Capture the cell that displays the provided text and extract its (X, Y) central coordinate. 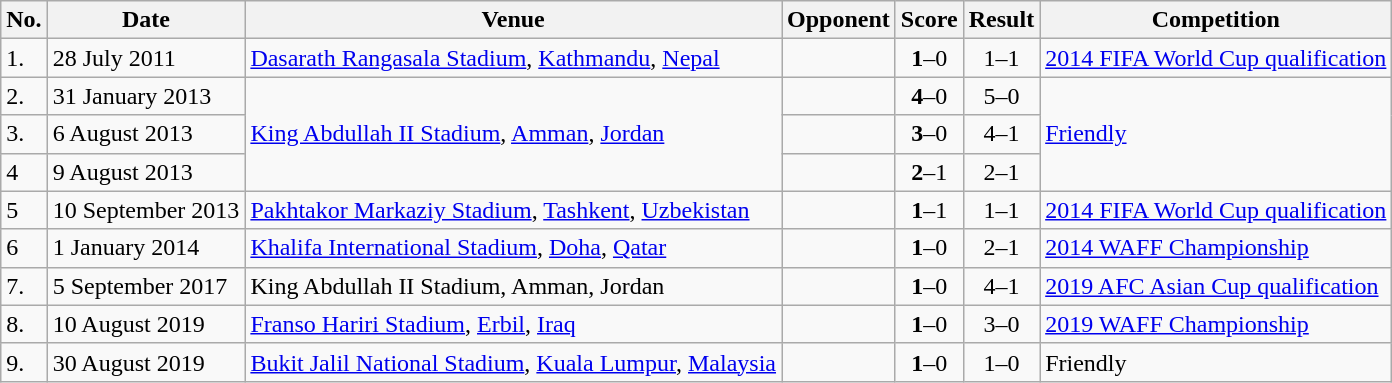
Dasarath Rangasala Stadium, Kathmandu, Nepal (514, 58)
31 January 2013 (146, 96)
6 August 2013 (146, 134)
7. (24, 286)
1. (24, 58)
Venue (514, 20)
5–0 (1001, 96)
Score (929, 20)
28 July 2011 (146, 58)
Opponent (839, 20)
Result (1001, 20)
6 (24, 248)
4–0 (929, 96)
30 August 2019 (146, 362)
4 (24, 172)
9 August 2013 (146, 172)
3. (24, 134)
8. (24, 324)
10 August 2019 (146, 324)
Competition (1216, 20)
5 September 2017 (146, 286)
Pakhtakor Markaziy Stadium, Tashkent, Uzbekistan (514, 210)
Date (146, 20)
2019 WAFF Championship (1216, 324)
No. (24, 20)
Franso Hariri Stadium, Erbil, Iraq (514, 324)
Bukit Jalil National Stadium, Kuala Lumpur, Malaysia (514, 362)
10 September 2013 (146, 210)
9. (24, 362)
2019 AFC Asian Cup qualification (1216, 286)
5 (24, 210)
2014 WAFF Championship (1216, 248)
Khalifa International Stadium, Doha, Qatar (514, 248)
1 January 2014 (146, 248)
2. (24, 96)
